Extract the (x, y) coordinate from the center of the cell holding the provided text.  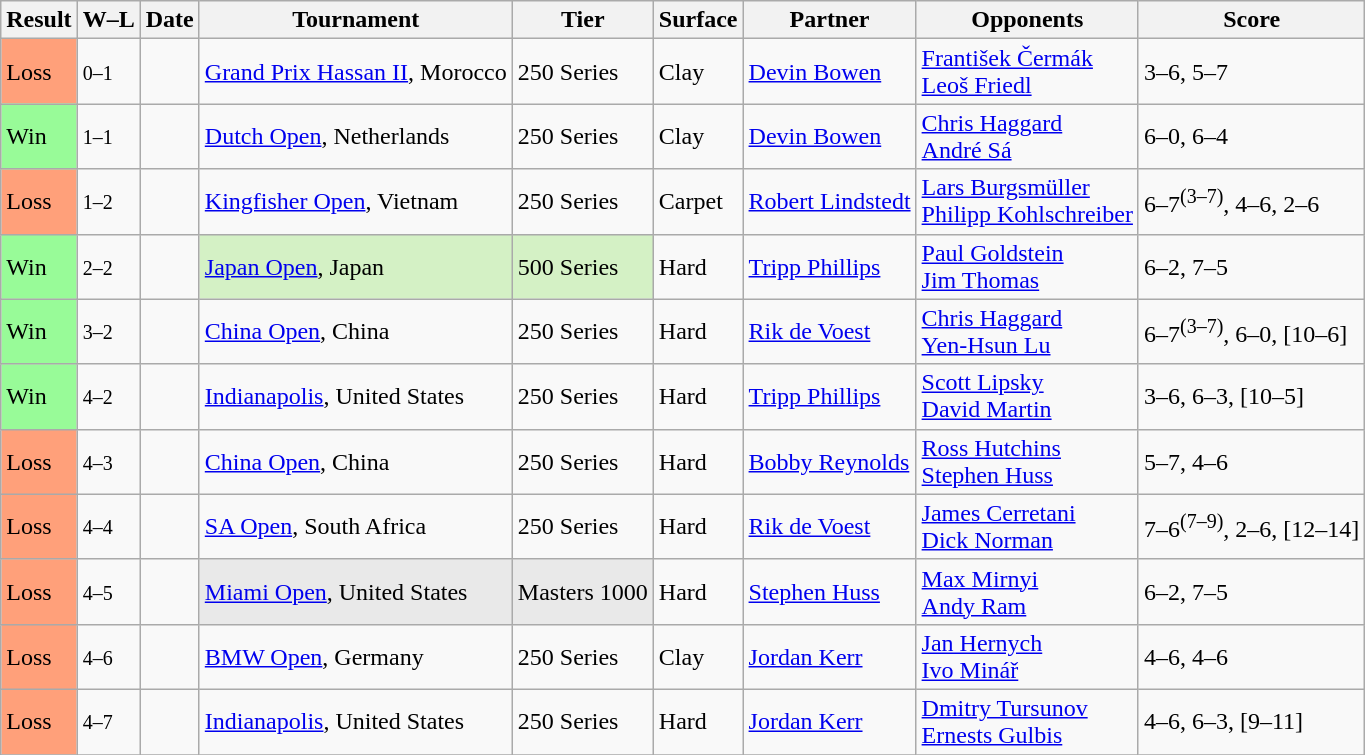
Ross Hutchins Stephen Huss (1027, 462)
3–6, 6–3, [10–5] (1251, 396)
7–6(7–9), 2–6, [12–14] (1251, 526)
Lars Burgsmüller Philipp Kohlschreiber (1027, 202)
5–7, 4–6 (1251, 462)
Tier (582, 20)
Robert Lindstedt (830, 202)
0–1 (108, 72)
4–6 (108, 656)
4–2 (108, 396)
Score (1251, 20)
3–2 (108, 332)
Result (39, 20)
4–6, 4–6 (1251, 656)
4–7 (108, 722)
W–L (108, 20)
6–0, 6–4 (1251, 136)
6–7(3–7), 4–6, 2–6 (1251, 202)
3–6, 5–7 (1251, 72)
1–1 (108, 136)
Grand Prix Hassan II, Morocco (356, 72)
1–2 (108, 202)
Scott Lipsky David Martin (1027, 396)
Surface (698, 20)
500 Series (582, 266)
James Cerretani Dick Norman (1027, 526)
6–7(3–7), 6–0, [10–6] (1251, 332)
4–4 (108, 526)
Chris Haggard Yen-Hsun Lu (1027, 332)
Max Mirnyi Andy Ram (1027, 592)
Jan Hernych Ivo Minář (1027, 656)
Tournament (356, 20)
BMW Open, Germany (356, 656)
Stephen Huss (830, 592)
4–5 (108, 592)
Chris Haggard André Sá (1027, 136)
4–6, 6–3, [9–11] (1251, 722)
Japan Open, Japan (356, 266)
Miami Open, United States (356, 592)
Bobby Reynolds (830, 462)
Date (170, 20)
Partner (830, 20)
Dutch Open, Netherlands (356, 136)
2–2 (108, 266)
František Čermák Leoš Friedl (1027, 72)
Masters 1000 (582, 592)
Kingfisher Open, Vietnam (356, 202)
Dmitry Tursunov Ernests Gulbis (1027, 722)
Opponents (1027, 20)
SA Open, South Africa (356, 526)
4–3 (108, 462)
Paul Goldstein Jim Thomas (1027, 266)
Carpet (698, 202)
